Provide the (X, Y) coordinate of the cell's center where the given text is located.  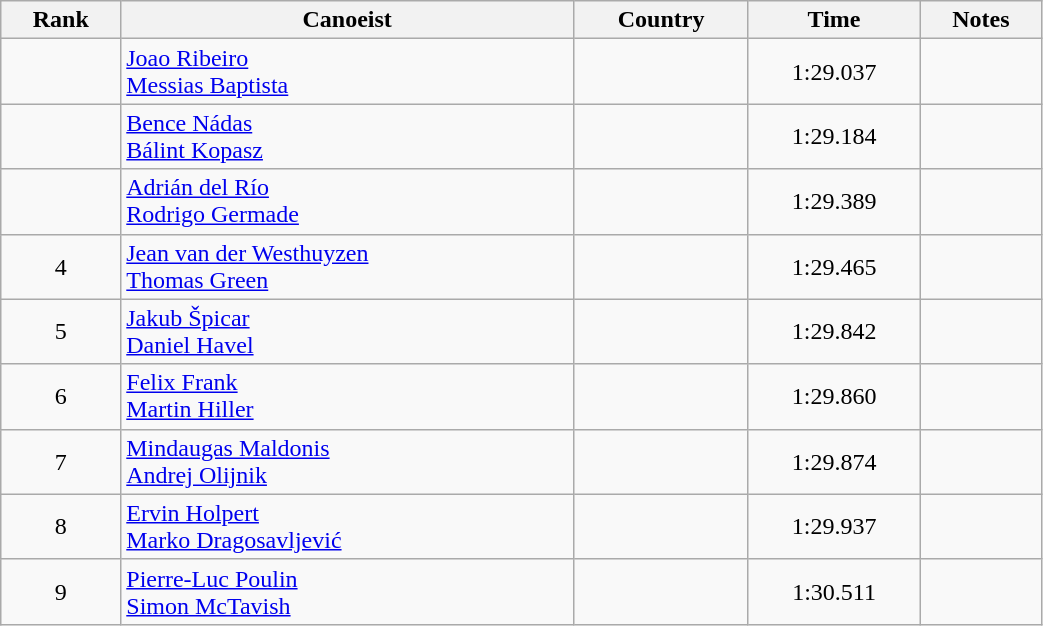
6 (61, 396)
Jean van der WesthuyzenThomas Green (348, 266)
9 (61, 592)
1:29.874 (834, 462)
Rank (61, 20)
5 (61, 332)
Country (662, 20)
Felix FrankMartin Hiller (348, 396)
1:29.937 (834, 526)
Bence NádasBálint Kopasz (348, 136)
Jakub ŠpicarDaniel Havel (348, 332)
1:29.037 (834, 72)
7 (61, 462)
1:29.842 (834, 332)
Adrián del RíoRodrigo Germade (348, 202)
Time (834, 20)
1:29.389 (834, 202)
8 (61, 526)
1:29.184 (834, 136)
Notes (981, 20)
1:30.511 (834, 592)
Ervin HolpertMarko Dragosavljević (348, 526)
Mindaugas MaldonisAndrej Olijnik (348, 462)
Joao RibeiroMessias Baptista (348, 72)
Canoeist (348, 20)
1:29.860 (834, 396)
Pierre-Luc PoulinSimon McTavish (348, 592)
4 (61, 266)
1:29.465 (834, 266)
